Provide the [X, Y] coordinate of the cell's center where the given text is located.  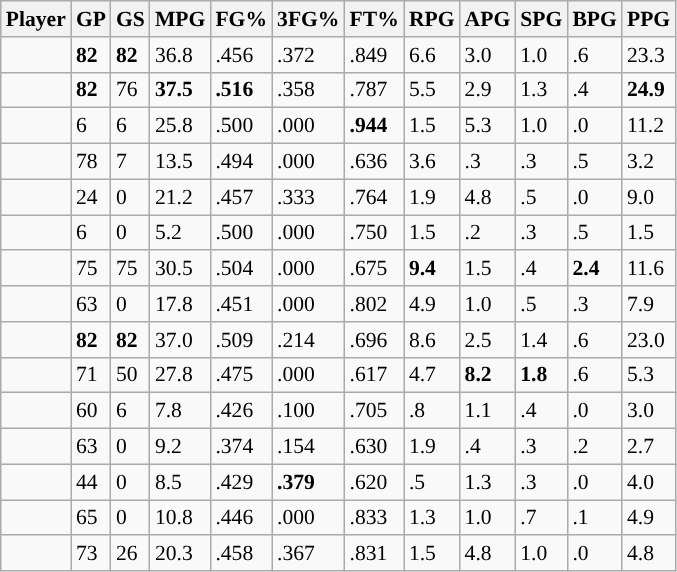
.446 [241, 518]
GP [91, 19]
44 [91, 482]
.630 [374, 447]
.696 [374, 340]
.636 [374, 162]
.849 [374, 55]
SPG [541, 19]
.154 [308, 447]
.516 [241, 90]
.426 [241, 411]
24.9 [648, 90]
.367 [308, 554]
4.7 [432, 375]
4.0 [648, 482]
.764 [374, 197]
Player [36, 19]
73 [91, 554]
.457 [241, 197]
25.8 [180, 126]
8.2 [488, 375]
37.5 [180, 90]
.705 [374, 411]
60 [91, 411]
26 [130, 554]
27.8 [180, 375]
20.3 [180, 554]
BPG [594, 19]
.750 [374, 233]
24 [91, 197]
.8 [432, 411]
.504 [241, 269]
21.2 [180, 197]
78 [91, 162]
.802 [374, 304]
8.5 [180, 482]
.374 [241, 447]
.617 [374, 375]
.831 [374, 554]
23.0 [648, 340]
.214 [308, 340]
APG [488, 19]
1.8 [541, 375]
2.4 [594, 269]
.379 [308, 482]
3.2 [648, 162]
65 [91, 518]
.475 [241, 375]
9.4 [432, 269]
.1 [594, 518]
13.5 [180, 162]
.509 [241, 340]
.675 [374, 269]
9.2 [180, 447]
3.6 [432, 162]
.358 [308, 90]
37.0 [180, 340]
.429 [241, 482]
11.6 [648, 269]
5.5 [432, 90]
.458 [241, 554]
9.0 [648, 197]
MPG [180, 19]
71 [91, 375]
GS [130, 19]
50 [130, 375]
2.7 [648, 447]
2.9 [488, 90]
6.6 [432, 55]
17.8 [180, 304]
.100 [308, 411]
RPG [432, 19]
.372 [308, 55]
.620 [374, 482]
5.2 [180, 233]
.787 [374, 90]
2.5 [488, 340]
.456 [241, 55]
.7 [541, 518]
11.2 [648, 126]
76 [130, 90]
7.9 [648, 304]
.494 [241, 162]
1.1 [488, 411]
1.4 [541, 340]
10.8 [180, 518]
8.6 [432, 340]
PPG [648, 19]
30.5 [180, 269]
.333 [308, 197]
.944 [374, 126]
.451 [241, 304]
3FG% [308, 19]
.833 [374, 518]
7.8 [180, 411]
FT% [374, 19]
36.8 [180, 55]
FG% [241, 19]
7 [130, 162]
23.3 [648, 55]
